Extract the [X, Y] coordinate from the center of the cell holding the provided text.  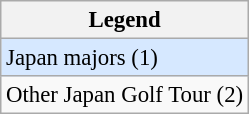
Legend [125, 20]
Other Japan Golf Tour (2) [125, 95]
Japan majors (1) [125, 58]
